Scan for the cell matching the given text and deliver its [x, y] coordinate at center. 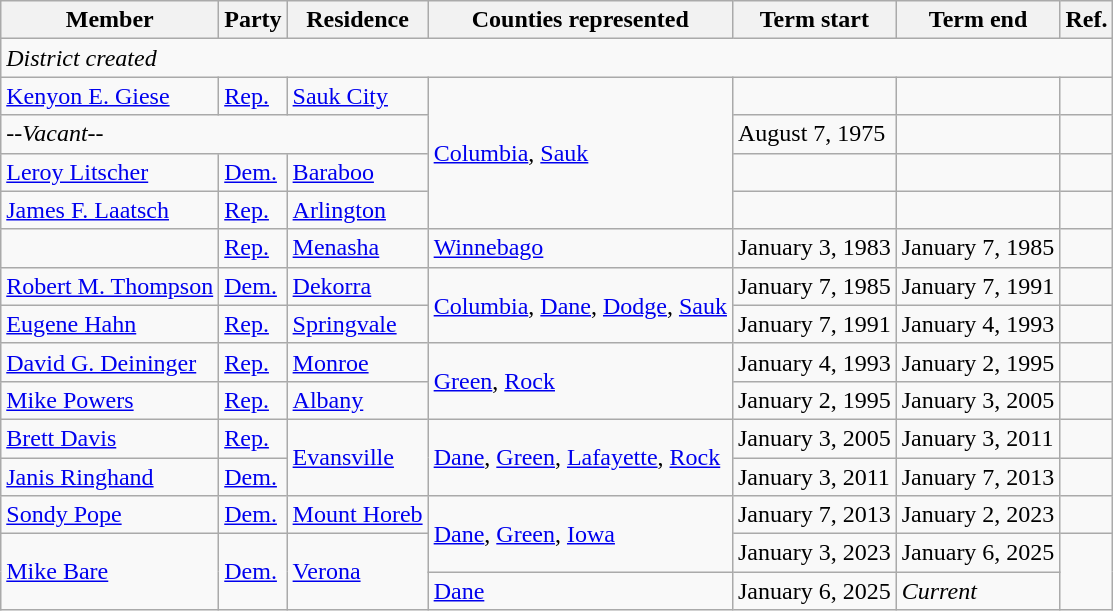
Evansville [358, 457]
--Vacant-- [214, 134]
Arlington [358, 210]
January 2, 2023 [978, 515]
Current [978, 591]
Dane [580, 591]
James F. Laatsch [110, 210]
Springvale [358, 324]
Dane, Green, Iowa [580, 534]
Term end [978, 20]
Janis Ringhand [110, 477]
Mike Powers [110, 400]
Monroe [358, 362]
Residence [358, 20]
Dekorra [358, 286]
Green, Rock [580, 381]
January 3, 1983 [814, 248]
Sauk City [358, 96]
Counties represented [580, 20]
District created [557, 58]
August 7, 1975 [814, 134]
Columbia, Sauk [580, 153]
Albany [358, 400]
Menasha [358, 248]
Member [110, 20]
Party [253, 20]
Verona [358, 572]
Winnebago [580, 248]
David G. Deininger [110, 362]
Leroy Litscher [110, 172]
Mount Horeb [358, 515]
Eugene Hahn [110, 324]
Kenyon E. Giese [110, 96]
Robert M. Thompson [110, 286]
Baraboo [358, 172]
January 3, 2023 [814, 553]
Brett Davis [110, 438]
Dane, Green, Lafayette, Rock [580, 457]
Ref. [1086, 20]
Columbia, Dane, Dodge, Sauk [580, 305]
Mike Bare [110, 572]
Term start [814, 20]
Sondy Pope [110, 515]
